For the text-containing cell, return its midpoint in (X, Y) coordinate format. 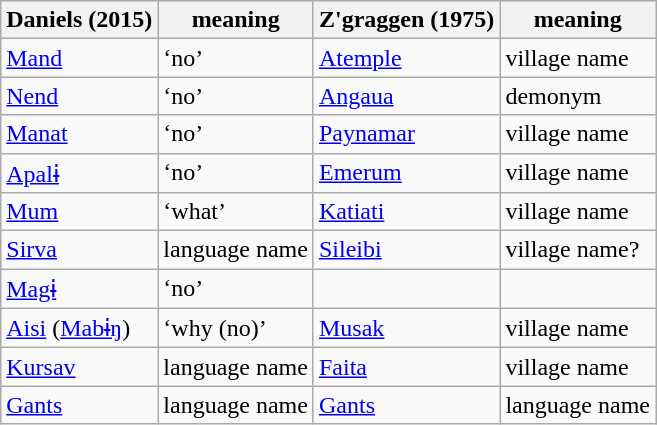
Katiati (406, 212)
Angaua (406, 96)
Paynamar (406, 134)
‘why (no)’ (236, 328)
Sirva (80, 250)
Mum (80, 212)
Daniels (2015) (80, 20)
Sileibi (406, 250)
Z'graggen (1975) (406, 20)
Atemple (406, 58)
Mand (80, 58)
Emerum (406, 173)
Nend (80, 96)
Musak (406, 328)
Aisi (Mabɨŋ) (80, 328)
Faita (406, 367)
Kursav (80, 367)
Apalɨ (80, 173)
Magɨ (80, 289)
village name? (578, 250)
‘what’ (236, 212)
Manat (80, 134)
demonym (578, 96)
